Capture the cell that displays the provided text and extract its (x, y) central coordinate. 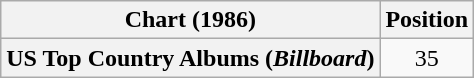
35 (427, 58)
Position (427, 20)
US Top Country Albums (Billboard) (190, 58)
Chart (1986) (190, 20)
